Identify which cell holds the provided text, then report its (x, y) central coordinate. 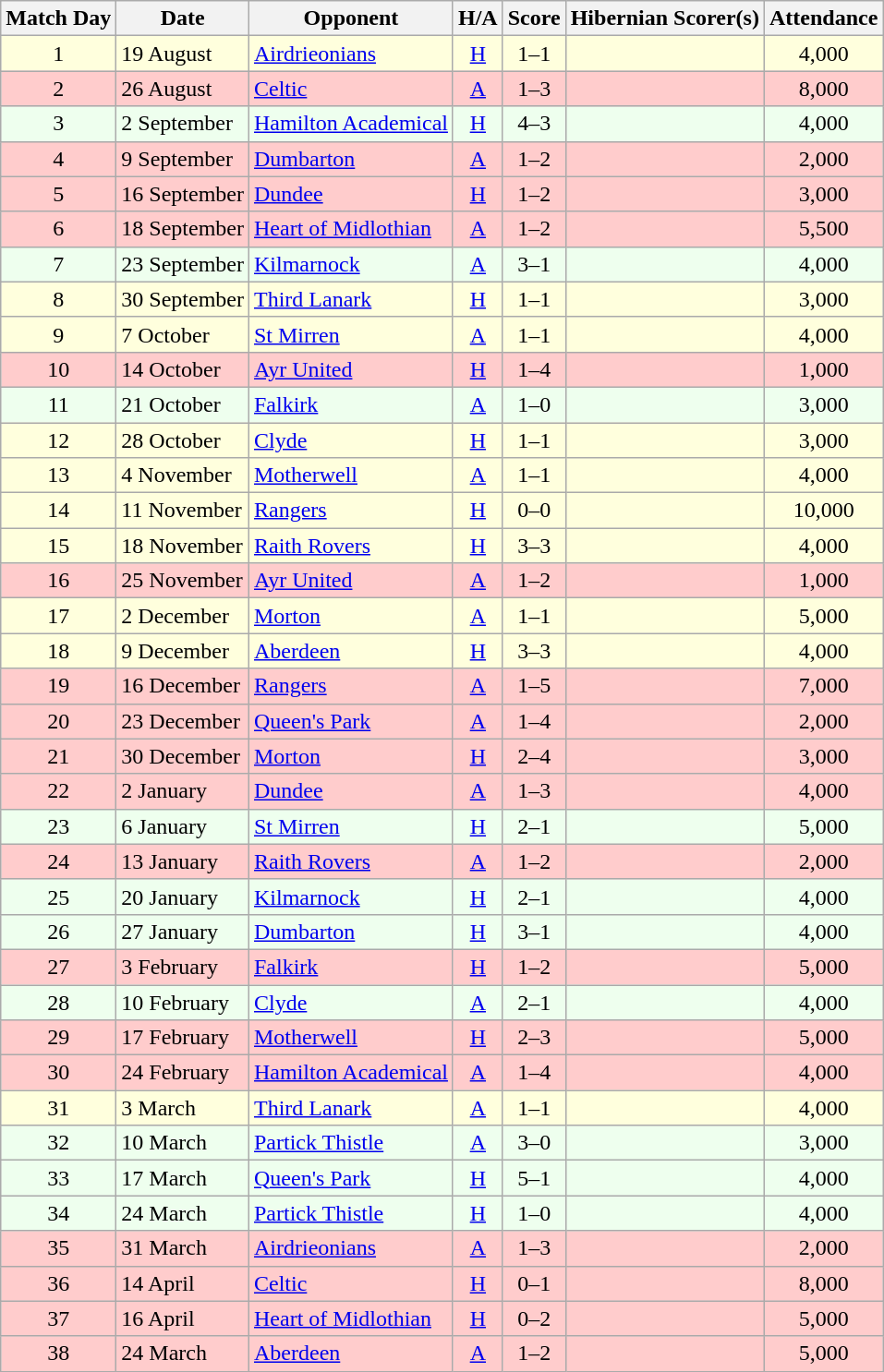
4 (59, 159)
26 (59, 932)
19 August (183, 54)
25 (59, 897)
10 March (183, 1143)
3–0 (534, 1143)
13 (59, 475)
35 (59, 1248)
27 (59, 967)
20 January (183, 897)
Hibernian Scorer(s) (665, 18)
1 (59, 54)
11 (59, 404)
26 August (183, 89)
23 September (183, 264)
0–2 (534, 1318)
Opponent (351, 18)
2 January (183, 791)
15 (59, 546)
21 (59, 756)
2 (59, 89)
7 (59, 264)
34 (59, 1213)
8 (59, 299)
2 December (183, 616)
4–3 (534, 124)
11 November (183, 511)
36 (59, 1283)
3 March (183, 1108)
6 January (183, 826)
33 (59, 1178)
17 (59, 616)
2–4 (534, 756)
24 (59, 861)
30 December (183, 756)
18 November (183, 546)
14 October (183, 369)
17 February (183, 1038)
22 (59, 791)
18 (59, 651)
16 December (183, 686)
3 February (183, 967)
16 September (183, 194)
14 (59, 511)
2–3 (534, 1038)
5–1 (534, 1178)
27 January (183, 932)
10 (59, 369)
7 October (183, 334)
17 March (183, 1178)
6 (59, 229)
31 (59, 1108)
25 November (183, 581)
Date (183, 18)
3 (59, 124)
4 November (183, 475)
30 (59, 1073)
9 (59, 334)
5,500 (823, 229)
29 (59, 1038)
16 April (183, 1318)
7,000 (823, 686)
12 (59, 440)
28 (59, 1002)
32 (59, 1143)
0–0 (534, 511)
Attendance (823, 18)
31 March (183, 1248)
2 September (183, 124)
1–5 (534, 686)
0–1 (534, 1283)
16 (59, 581)
Match Day (59, 18)
13 January (183, 861)
10 February (183, 1002)
30 September (183, 299)
21 October (183, 404)
38 (59, 1354)
19 (59, 686)
10,000 (823, 511)
14 April (183, 1283)
23 (59, 826)
H/A (478, 18)
9 September (183, 159)
24 February (183, 1073)
18 September (183, 229)
9 December (183, 651)
23 December (183, 721)
Score (534, 18)
28 October (183, 440)
20 (59, 721)
37 (59, 1318)
5 (59, 194)
